Return (X, Y) of the center of cell containing provided text 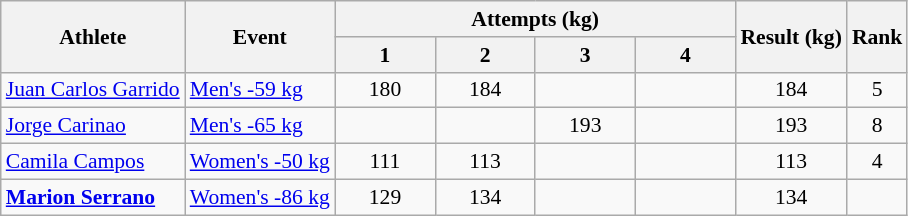
Juan Carlos Garrido (93, 90)
Marion Serrano (93, 197)
Result (kg) (790, 36)
Jorge Carinao (93, 126)
111 (385, 162)
Women's -50 kg (260, 162)
Women's -86 kg (260, 197)
8 (878, 126)
Event (260, 36)
3 (585, 55)
5 (878, 90)
Men's -59 kg (260, 90)
129 (385, 197)
2 (485, 55)
Rank (878, 36)
Attempts (kg) (535, 19)
Men's -65 kg (260, 126)
Camila Campos (93, 162)
Athlete (93, 36)
180 (385, 90)
1 (385, 55)
